Locate the cell with the specified text and output its [X, Y] center coordinate. 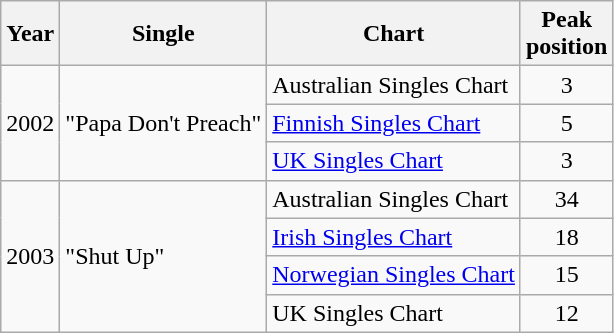
Single [164, 34]
Norwegian Singles Chart [394, 275]
2002 [30, 123]
"Shut Up" [164, 256]
18 [566, 237]
Year [30, 34]
Finnish Singles Chart [394, 123]
"Papa Don't Preach" [164, 123]
34 [566, 199]
2003 [30, 256]
5 [566, 123]
15 [566, 275]
Irish Singles Chart [394, 237]
Chart [394, 34]
Peak position [566, 34]
12 [566, 313]
